Return the [X, Y] coordinate for the center point of the cell that contains the specified text.  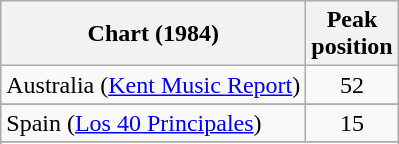
Spain (Los 40 Principales) [154, 123]
Peakposition [352, 34]
Australia (Kent Music Report) [154, 85]
Chart (1984) [154, 34]
52 [352, 85]
15 [352, 123]
